Pinpoint the cell where the given text exists, returning its [X, Y] midpoint coordinate. 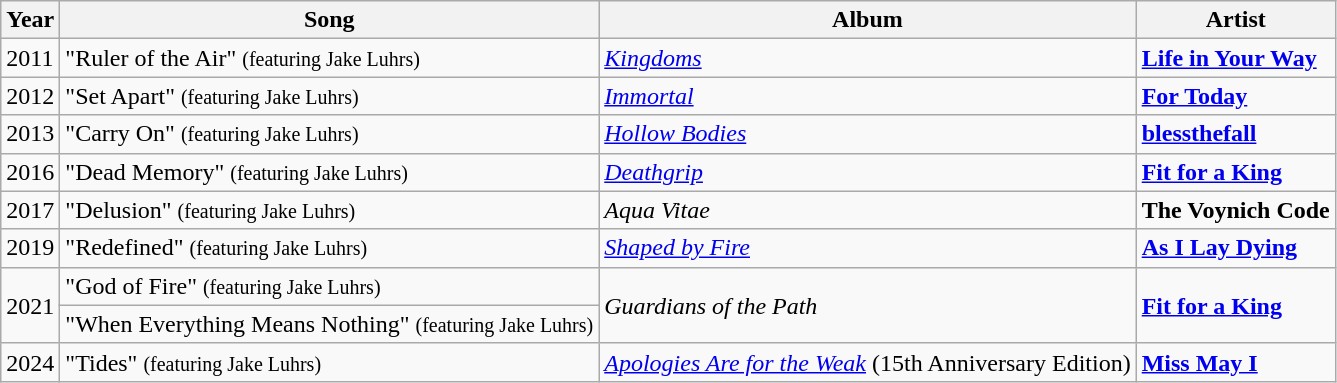
Life in Your Way [1236, 58]
Shaped by Fire [868, 248]
"Tides" (featuring Jake Luhrs) [330, 362]
2019 [30, 248]
"When Everything Means Nothing" (featuring Jake Luhrs) [330, 324]
"Redefined" (featuring Jake Luhrs) [330, 248]
Aqua Vitae [868, 210]
Hollow Bodies [868, 134]
2013 [30, 134]
"Dead Memory" (featuring Jake Luhrs) [330, 172]
Guardians of the Path [868, 305]
Kingdoms [868, 58]
Immortal [868, 96]
Song [330, 20]
Miss May I [1236, 362]
"Ruler of the Air" (featuring Jake Luhrs) [330, 58]
"Delusion" (featuring Jake Luhrs) [330, 210]
Artist [1236, 20]
Deathgrip [868, 172]
"Carry On" (featuring Jake Luhrs) [330, 134]
Year [30, 20]
"Set Apart" (featuring Jake Luhrs) [330, 96]
blessthefall [1236, 134]
2012 [30, 96]
2016 [30, 172]
"God of Fire" (featuring Jake Luhrs) [330, 286]
2011 [30, 58]
Apologies Are for the Weak (15th Anniversary Edition) [868, 362]
As I Lay Dying [1236, 248]
2021 [30, 305]
Album [868, 20]
2017 [30, 210]
For Today [1236, 96]
The Voynich Code [1236, 210]
2024 [30, 362]
